Provide the (X, Y) coordinate of the cell's center where the given text is located.  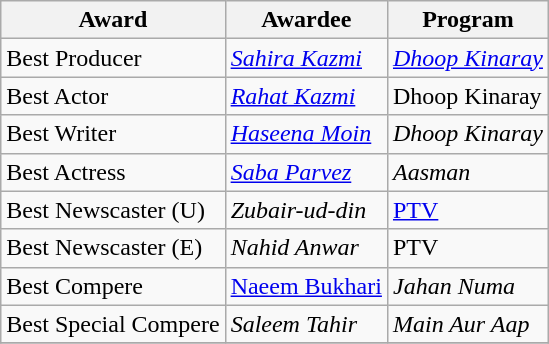
Saba Parvez (306, 172)
Naeem Bukhari (306, 286)
Awardee (306, 20)
Saleem Tahir (306, 324)
Program (468, 20)
Best Newscaster (E) (113, 248)
Best Compere (113, 286)
Best Actress (113, 172)
Zubair-ud-din (306, 210)
Haseena Moin (306, 134)
Best Newscaster (U) (113, 210)
Best Actor (113, 96)
Award (113, 20)
Best Writer (113, 134)
Nahid Anwar (306, 248)
Best Special Compere (113, 324)
Jahan Numa (468, 286)
Sahira Kazmi (306, 58)
Rahat Kazmi (306, 96)
Best Producer (113, 58)
Main Aur Aap (468, 324)
Aasman (468, 172)
